From the cell containing the given text, extract its center point as [X, Y] coordinate. 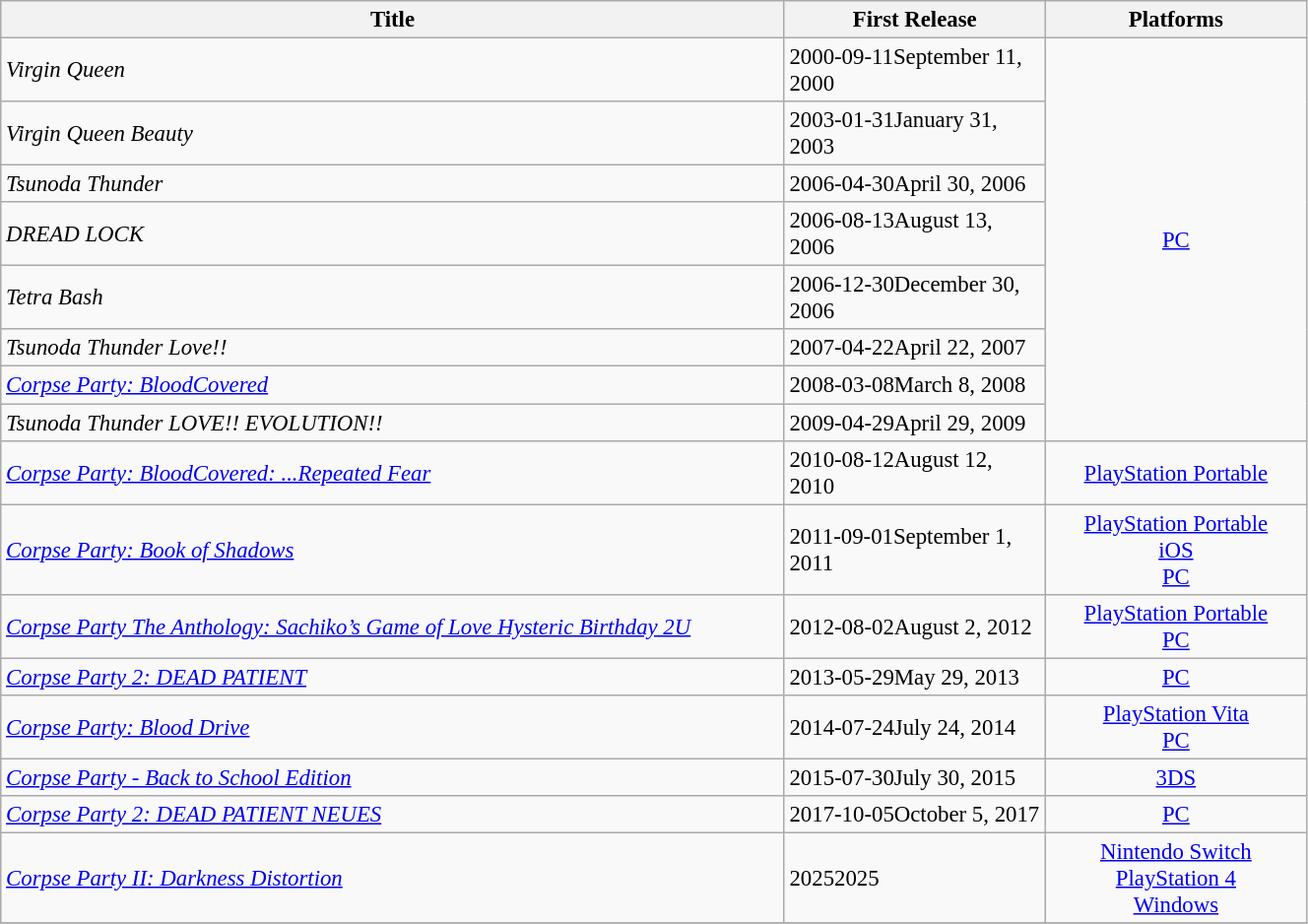
Corpse Party: BloodCovered [392, 385]
Platforms [1176, 20]
2012-08-02August 2, 2012 [914, 627]
PlayStation Portable [1176, 473]
Corpse Party The Anthology: Sachiko’s Game of Love Hysteric Birthday 2U [392, 627]
Virgin Queen [392, 71]
2000-09-11September 11, 2000 [914, 71]
Corpse Party: Blood Drive [392, 727]
PlayStation PortableiOSPC [1176, 550]
PlayStation VitaPC [1176, 727]
3DS [1176, 777]
Corpse Party II: Darkness Distortion [392, 878]
Corpse Party: BloodCovered: ...Repeated Fear [392, 473]
Tetra Bash [392, 297]
Title [392, 20]
Virgin Queen Beauty [392, 134]
2014-07-24July 24, 2014 [914, 727]
2007-04-22April 22, 2007 [914, 348]
Tsunoda Thunder Love!! [392, 348]
Corpse Party 2: DEAD PATIENT [392, 677]
PlayStation PortablePC [1176, 627]
2003-01-31January 31, 2003 [914, 134]
2008-03-08March 8, 2008 [914, 385]
2010-08-12August 12, 2010 [914, 473]
2006-04-30April 30, 2006 [914, 184]
Tsunoda Thunder LOVE!! EVOLUTION!! [392, 423]
2009-04-29April 29, 2009 [914, 423]
2017-10-05October 5, 2017 [914, 815]
2015-07-30July 30, 2015 [914, 777]
2006-08-13August 13, 2006 [914, 234]
Corpse Party: Book of Shadows [392, 550]
Corpse Party 2: DEAD PATIENT NEUES [392, 815]
2011-09-01September 1, 2011 [914, 550]
Tsunoda Thunder [392, 184]
2006-12-30December 30, 2006 [914, 297]
2013-05-29May 29, 2013 [914, 677]
Corpse Party - Back to School Edition [392, 777]
Nintendo SwitchPlayStation 4Windows [1176, 878]
First Release [914, 20]
DREAD LOCK [392, 234]
20252025 [914, 878]
